Find where the given text appears and provide that cell's center as [X, Y] coordinate. 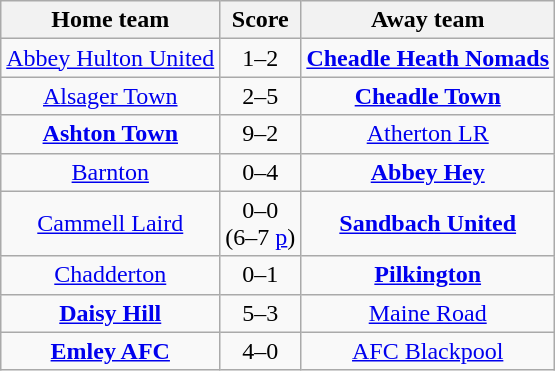
Maine Road [428, 313]
1–2 [260, 58]
Abbey Hulton United [110, 58]
0–0(6–7 p) [260, 224]
Chadderton [110, 275]
Score [260, 20]
Home team [110, 20]
9–2 [260, 134]
0–1 [260, 275]
Cheadle Town [428, 96]
AFC Blackpool [428, 351]
Alsager Town [110, 96]
Daisy Hill [110, 313]
Cheadle Heath Nomads [428, 58]
Barnton [110, 172]
Cammell Laird [110, 224]
Sandbach United [428, 224]
5–3 [260, 313]
Away team [428, 20]
Abbey Hey [428, 172]
Emley AFC [110, 351]
Ashton Town [110, 134]
0–4 [260, 172]
Atherton LR [428, 134]
4–0 [260, 351]
2–5 [260, 96]
Pilkington [428, 275]
